Locate the cell with the specified text and output its (x, y) center coordinate. 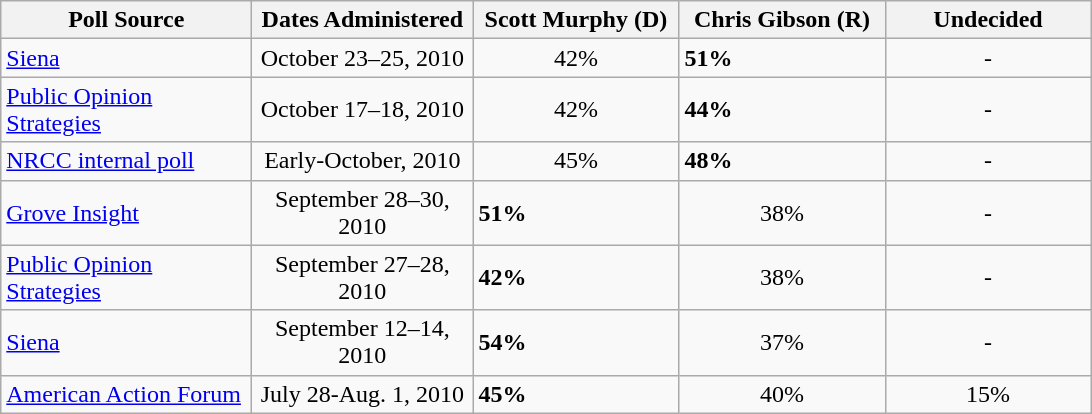
Early-October, 2010 (362, 161)
40% (782, 394)
Dates Administered (362, 20)
October 17–18, 2010 (362, 110)
September 27–28, 2010 (362, 278)
July 28-Aug. 1, 2010 (362, 394)
Undecided (988, 20)
Poll Source (126, 20)
Chris Gibson (R) (782, 20)
48% (782, 161)
NRCC internal poll (126, 161)
15% (988, 394)
Scott Murphy (D) (576, 20)
44% (782, 110)
October 23–25, 2010 (362, 58)
September 12–14, 2010 (362, 342)
37% (782, 342)
54% (576, 342)
Grove Insight (126, 212)
September 28–30, 2010 (362, 212)
American Action Forum (126, 394)
